Extract the [X, Y] coordinate from the center of the cell holding the provided text.  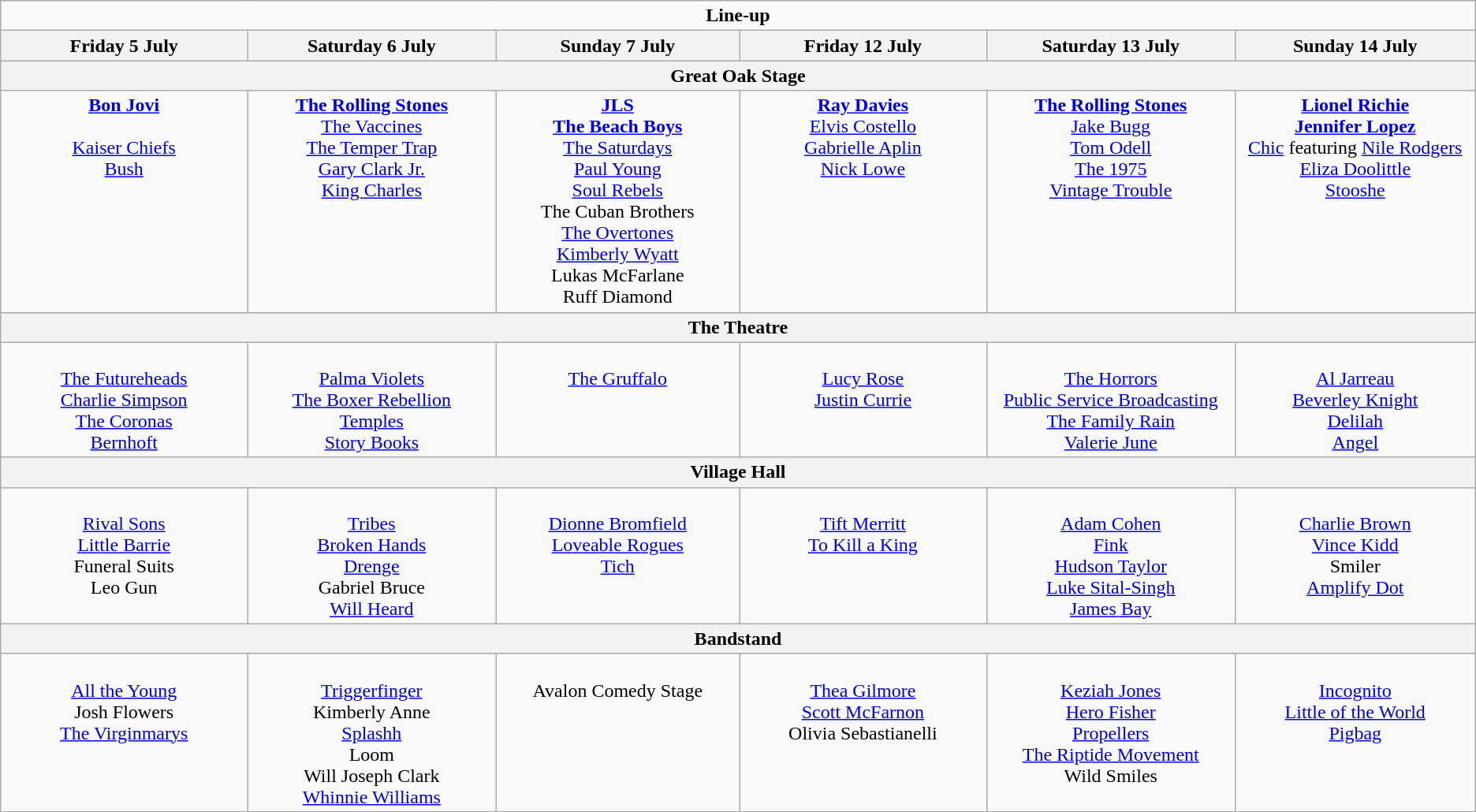
Great Oak Stage [738, 76]
The Horrors Public Service Broadcasting The Family Rain Valerie June [1110, 400]
Lucy Rose Justin Currie [863, 400]
The Theatre [738, 327]
Charlie Brown Vince Kidd Smiler Amplify Dot [1355, 555]
Tift Merritt To Kill a King [863, 555]
Incognito Little of the World Pigbag [1355, 732]
Adam Cohen Fink Hudson Taylor Luke Sital-Singh James Bay [1110, 555]
Rival Sons Little Barrie Funeral Suits Leo Gun [125, 555]
Bandstand [738, 639]
Al Jarreau Beverley Knight Delilah Angel [1355, 400]
Ray DaviesElvis Costello Gabrielle Aplin Nick Lowe [863, 202]
The Futureheads Charlie Simpson The Coronas Bernhoft [125, 400]
Sunday 7 July [617, 46]
Palma Violets The Boxer Rebellion Temples Story Books [372, 400]
Lionel RichieJennifer LopezChic featuring Nile Rodgers Eliza Doolittle Stooshe [1355, 202]
Bon JoviKaiser Chiefs Bush [125, 202]
Dionne Bromfield Loveable Rogues Tich [617, 555]
JLSThe Beach BoysThe Saturdays Paul Young Soul Rebels The Cuban Brothers The Overtones Kimberly Wyatt Lukas McFarlane Ruff Diamond [617, 202]
The Rolling StonesJake Bugg Tom Odell The 1975 Vintage Trouble [1110, 202]
The Gruffalo [617, 400]
Keziah Jones Hero Fisher Propellers The Riptide Movement Wild Smiles [1110, 732]
Thea Gilmore Scott McFarnon Olivia Sebastianelli [863, 732]
All the Young Josh Flowers The Virginmarys [125, 732]
Friday 5 July [125, 46]
Avalon Comedy Stage [617, 732]
Saturday 6 July [372, 46]
Sunday 14 July [1355, 46]
Tribes Broken Hands Drenge Gabriel Bruce Will Heard [372, 555]
Triggerfinger Kimberly Anne Splashh Loom Will Joseph Clark Whinnie Williams [372, 732]
The Rolling StonesThe Vaccines The Temper Trap Gary Clark Jr. King Charles [372, 202]
Friday 12 July [863, 46]
Line-up [738, 16]
Saturday 13 July [1110, 46]
Village Hall [738, 472]
